Provide the (X, Y) coordinate of the cell's center where the given text is located.  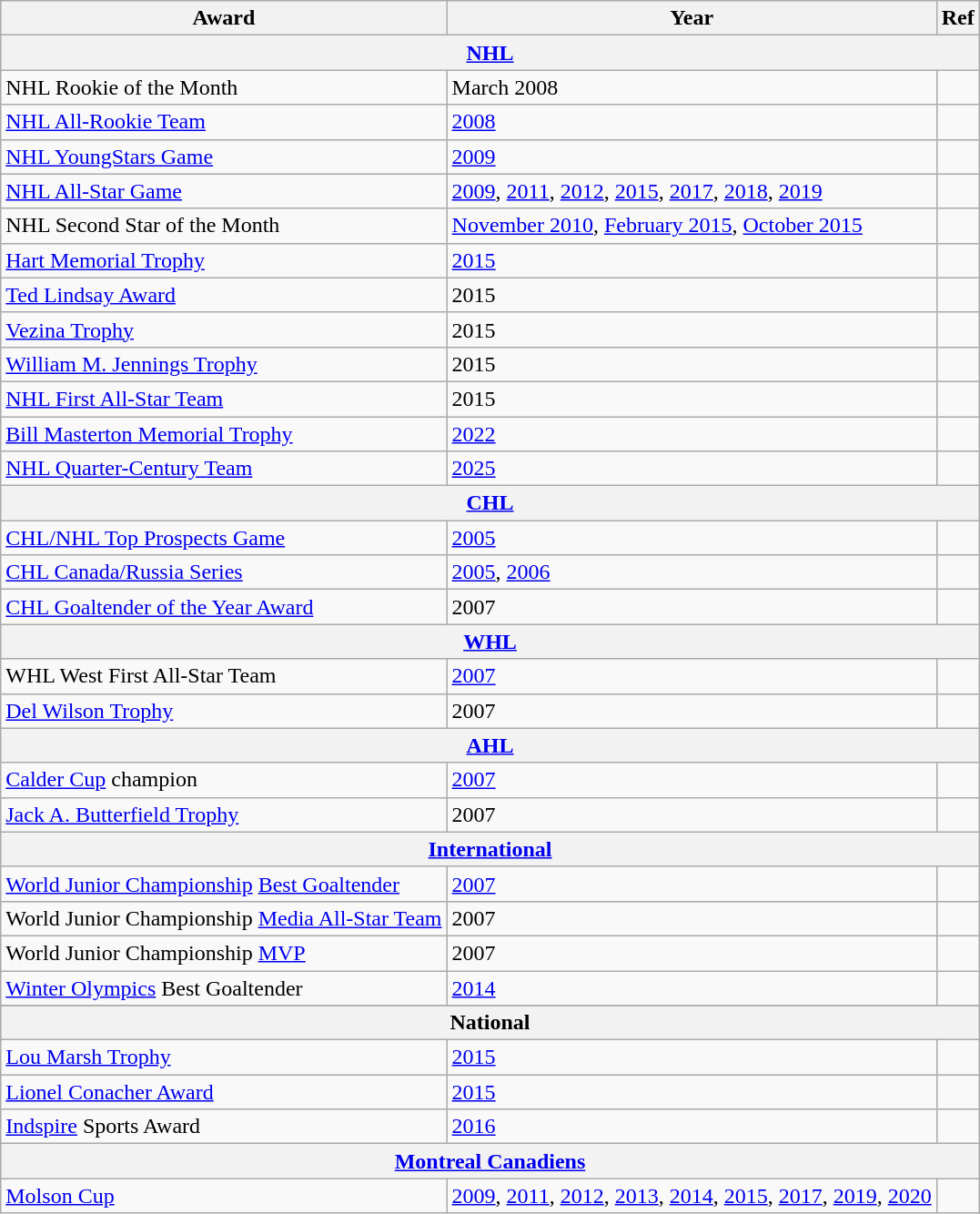
Year (692, 18)
2016 (692, 1127)
NHL All-Star Game (224, 191)
Winter Olympics Best Goaltender (224, 987)
2008 (692, 122)
November 2010, February 2015, October 2015 (692, 226)
2009, 2011, 2012, 2013, 2014, 2015, 2017, 2019, 2020 (692, 1196)
NHL First All-Star Team (224, 399)
Hart Memorial Trophy (224, 260)
NHL Quarter-Century Team (224, 469)
AHL (490, 745)
NHL All-Rookie Team (224, 122)
World Junior Championship Media All-Star Team (224, 918)
CHL Canada/Russia Series (224, 572)
CHL (490, 503)
WHL (490, 642)
2022 (692, 434)
CHL/NHL Top Prospects Game (224, 538)
International (490, 849)
World Junior Championship Best Goaltender (224, 884)
WHL West First All-Star Team (224, 676)
Award (224, 18)
Ted Lindsay Award (224, 295)
NHL (490, 53)
Ref (957, 18)
2014 (692, 987)
NHL YoungStars Game (224, 157)
Calder Cup champion (224, 780)
Indspire Sports Award (224, 1127)
National (490, 1023)
Del Wilson Trophy (224, 711)
William M. Jennings Trophy (224, 364)
Montreal Canadiens (490, 1161)
2005 (692, 538)
CHL Goaltender of the Year Award (224, 607)
Bill Masterton Memorial Trophy (224, 434)
March 2008 (692, 87)
2005, 2006 (692, 572)
Jack A. Butterfield Trophy (224, 814)
Vezina Trophy (224, 329)
NHL Rookie of the Month (224, 87)
2025 (692, 469)
World Junior Championship MVP (224, 953)
Lou Marsh Trophy (224, 1057)
NHL Second Star of the Month (224, 226)
Molson Cup (224, 1196)
Lionel Conacher Award (224, 1092)
2009, 2011, 2012, 2015, 2017, 2018, 2019 (692, 191)
2009 (692, 157)
